Find where the given text appears and provide that cell's center as (x, y) coordinate. 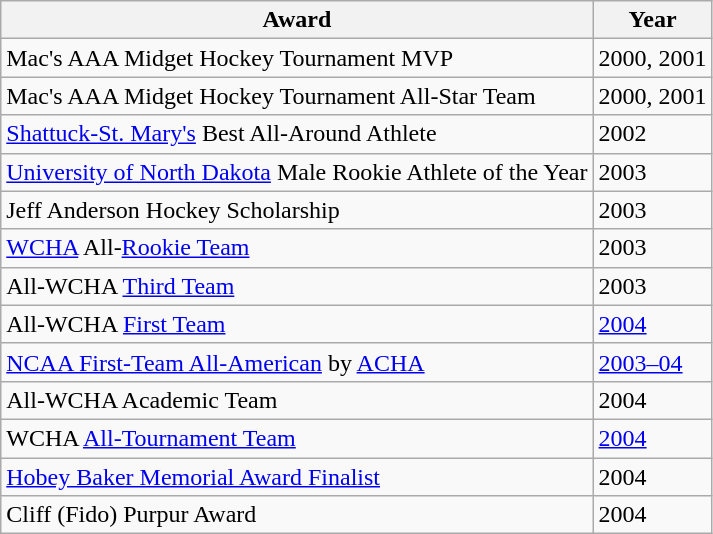
2002 (652, 134)
Jeff Anderson Hockey Scholarship (297, 210)
Shattuck-St. Mary's Best All-Around Athlete (297, 134)
All-WCHA First Team (297, 324)
Award (297, 20)
Year (652, 20)
WCHA All-Rookie Team (297, 248)
NCAA First-Team All-American by ACHA (297, 362)
All-WCHA Academic Team (297, 400)
2003–04 (652, 362)
Mac's AAA Midget Hockey Tournament MVP (297, 58)
Mac's AAA Midget Hockey Tournament All-Star Team (297, 96)
Cliff (Fido) Purpur Award (297, 515)
University of North Dakota Male Rookie Athlete of the Year (297, 172)
Hobey Baker Memorial Award Finalist (297, 477)
WCHA All-Tournament Team (297, 438)
All-WCHA Third Team (297, 286)
